Determine the [x, y] coordinate at the center of the cell enclosing the given text.  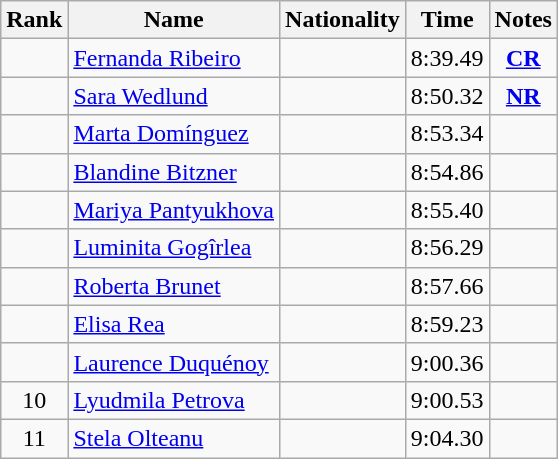
Sara Wedlund [174, 96]
Marta Domínguez [174, 134]
8:55.40 [447, 210]
NR [523, 96]
Luminita Gogîrlea [174, 248]
8:39.49 [447, 58]
Stela Olteanu [174, 438]
Roberta Brunet [174, 286]
8:50.32 [447, 96]
Blandine Bitzner [174, 172]
Fernanda Ribeiro [174, 58]
Lyudmila Petrova [174, 400]
9:00.53 [447, 400]
9:04.30 [447, 438]
10 [34, 400]
11 [34, 438]
Mariya Pantyukhova [174, 210]
9:00.36 [447, 362]
Time [447, 20]
Rank [34, 20]
8:56.29 [447, 248]
CR [523, 58]
Notes [523, 20]
Elisa Rea [174, 324]
Nationality [343, 20]
8:57.66 [447, 286]
8:59.23 [447, 324]
8:54.86 [447, 172]
8:53.34 [447, 134]
Name [174, 20]
Laurence Duquénoy [174, 362]
